Determine the [x, y] coordinate at the center of the cell enclosing the given text.  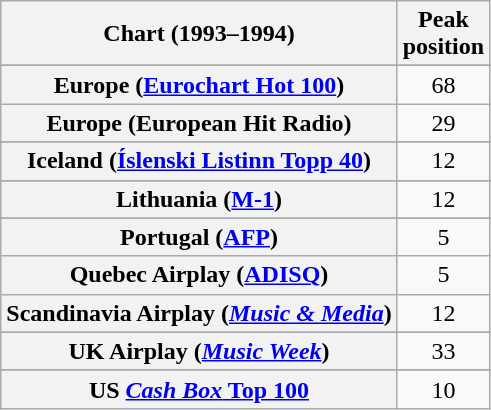
Chart (1993–1994) [199, 34]
29 [443, 123]
10 [443, 389]
Europe (Eurochart Hot 100) [199, 85]
Iceland (Íslenski Listinn Topp 40) [199, 161]
US Cash Box Top 100 [199, 389]
Lithuania (M-1) [199, 199]
68 [443, 85]
UK Airplay (Music Week) [199, 351]
Quebec Airplay (ADISQ) [199, 275]
Peakposition [443, 34]
Europe (European Hit Radio) [199, 123]
Portugal (AFP) [199, 237]
Scandinavia Airplay (Music & Media) [199, 313]
33 [443, 351]
